Locate the cell with the specified text and output its [x, y] center coordinate. 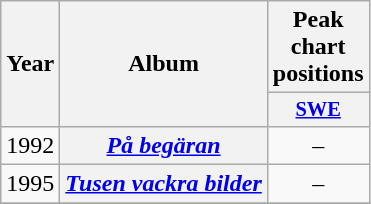
På begäran [164, 145]
1992 [30, 145]
1995 [30, 184]
Peak chart positions [318, 47]
Year [30, 64]
Album [164, 64]
SWE [318, 110]
Tusen vackra bilder [164, 184]
